For the text-containing cell, return its midpoint in [x, y] coordinate format. 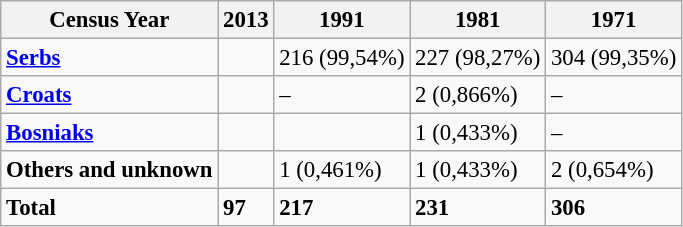
Croats [110, 95]
227 (98,27%) [478, 58]
97 [246, 208]
2 (0,654%) [614, 170]
2013 [246, 20]
1 (0,461%) [342, 170]
216 (99,54%) [342, 58]
1971 [614, 20]
Total [110, 208]
Serbs [110, 58]
231 [478, 208]
1981 [478, 20]
Census Year [110, 20]
217 [342, 208]
Bosniaks [110, 133]
1991 [342, 20]
Others and unknown [110, 170]
304 (99,35%) [614, 58]
2 (0,866%) [478, 95]
306 [614, 208]
